Return (X, Y) of the center of cell containing provided text 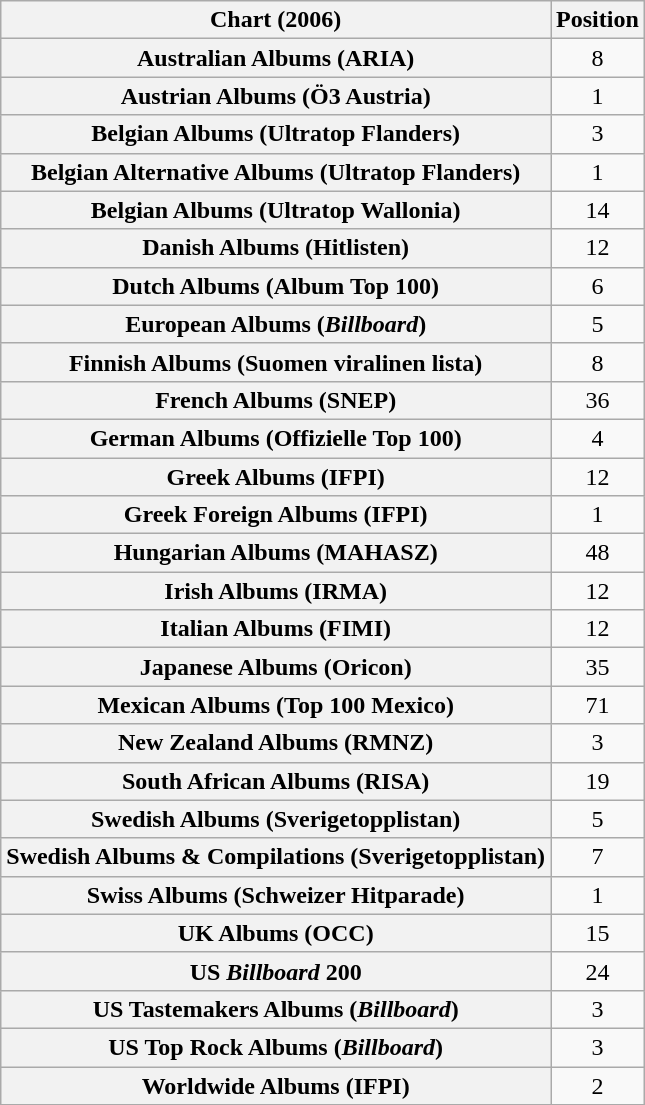
European Albums (Billboard) (276, 324)
US Billboard 200 (276, 971)
Swedish Albums & Compilations (Sverigetopplistan) (276, 857)
French Albums (SNEP) (276, 400)
Position (598, 20)
US Top Rock Albums (Billboard) (276, 1047)
14 (598, 210)
Hungarian Albums (MAHASZ) (276, 553)
Worldwide Albums (IFPI) (276, 1085)
Mexican Albums (Top 100 Mexico) (276, 705)
19 (598, 781)
Austrian Albums (Ö3 Austria) (276, 96)
Greek Albums (IFPI) (276, 477)
6 (598, 286)
Swedish Albums (Sverigetopplistan) (276, 819)
Belgian Albums (Ultratop Flanders) (276, 134)
Finnish Albums (Suomen viralinen lista) (276, 362)
2 (598, 1085)
71 (598, 705)
Greek Foreign Albums (IFPI) (276, 515)
7 (598, 857)
US Tastemakers Albums (Billboard) (276, 1009)
Dutch Albums (Album Top 100) (276, 286)
15 (598, 933)
Belgian Albums (Ultratop Wallonia) (276, 210)
South African Albums (RISA) (276, 781)
24 (598, 971)
48 (598, 553)
Australian Albums (ARIA) (276, 58)
Danish Albums (Hitlisten) (276, 248)
UK Albums (OCC) (276, 933)
35 (598, 667)
36 (598, 400)
Swiss Albums (Schweizer Hitparade) (276, 895)
Italian Albums (FIMI) (276, 629)
Irish Albums (IRMA) (276, 591)
4 (598, 438)
New Zealand Albums (RMNZ) (276, 743)
German Albums (Offizielle Top 100) (276, 438)
Belgian Alternative Albums (Ultratop Flanders) (276, 172)
Japanese Albums (Oricon) (276, 667)
Chart (2006) (276, 20)
